Extract the (x, y) coordinate from the center of the cell holding the provided text.  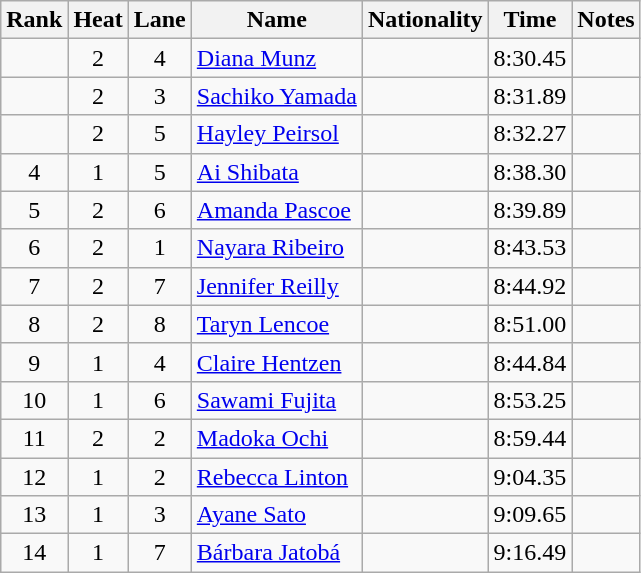
8:32.27 (530, 134)
8:39.89 (530, 210)
Sawami Fujita (276, 400)
8:38.30 (530, 172)
13 (34, 515)
Bárbara Jatobá (276, 553)
10 (34, 400)
Claire Hentzen (276, 362)
11 (34, 438)
Sachiko Yamada (276, 96)
8:51.00 (530, 324)
Jennifer Reilly (276, 286)
Diana Munz (276, 58)
Hayley Peirsol (276, 134)
Taryn Lencoe (276, 324)
8:31.89 (530, 96)
8:59.44 (530, 438)
9 (34, 362)
Rank (34, 20)
Ai Shibata (276, 172)
Name (276, 20)
8:44.92 (530, 286)
8:53.25 (530, 400)
Heat (98, 20)
12 (34, 477)
Rebecca Linton (276, 477)
Amanda Pascoe (276, 210)
9:09.65 (530, 515)
Notes (606, 20)
9:04.35 (530, 477)
8:44.84 (530, 362)
8:30.45 (530, 58)
14 (34, 553)
Ayane Sato (276, 515)
Nayara Ribeiro (276, 248)
Madoka Ochi (276, 438)
8:43.53 (530, 248)
Time (530, 20)
Nationality (425, 20)
Lane (160, 20)
9:16.49 (530, 553)
